Output the (X, Y) coordinate of the center of the cell containing the given text.  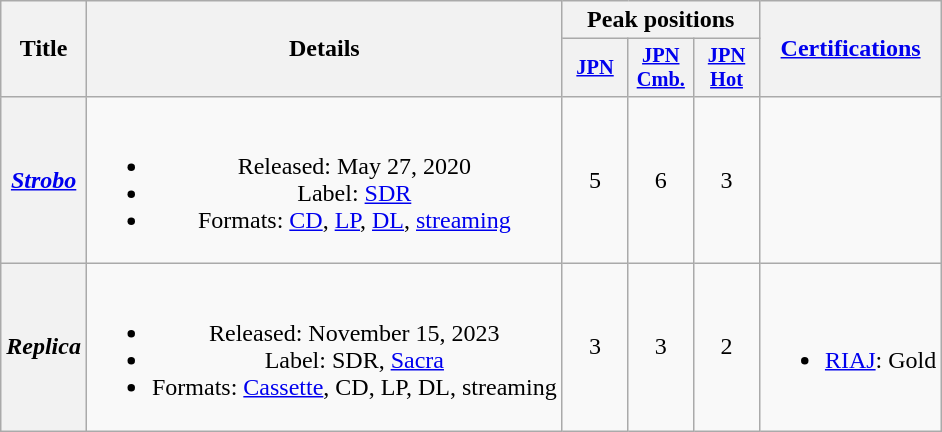
5 (595, 180)
JPNHot (727, 68)
Peak positions (660, 20)
JPNCmb. (661, 68)
2 (727, 348)
Replica (44, 348)
Details (324, 49)
Title (44, 49)
RIAJ: Gold (850, 348)
Released: November 15, 2023Label: SDR, SacraFormats: Cassette, CD, LP, DL, streaming (324, 348)
Released: May 27, 2020Label: SDRFormats: CD, LP, DL, streaming (324, 180)
Certifications (850, 49)
6 (661, 180)
JPN (595, 68)
Strobo (44, 180)
